Find where the given text appears and provide that cell's center as [X, Y] coordinate. 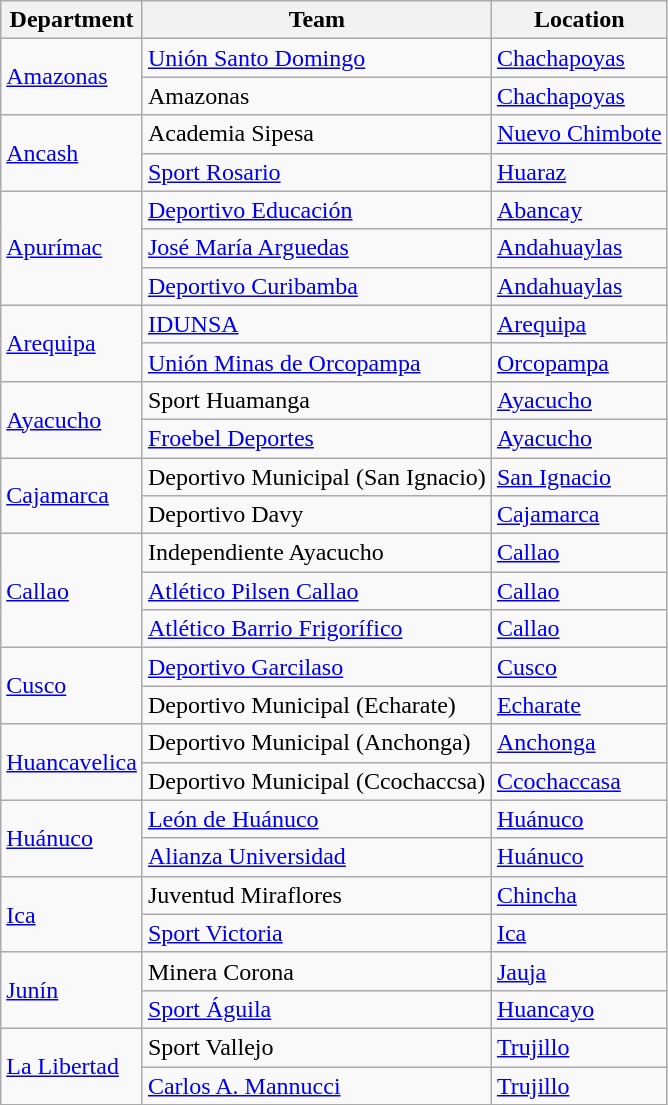
Sport Rosario [316, 172]
Deportivo Municipal (San Ignacio) [316, 477]
Deportivo Curibamba [316, 286]
Nuevo Chimbote [579, 134]
Chincha [579, 895]
Sport Águila [316, 1009]
Echarate [579, 705]
Unión Minas de Orcopampa [316, 362]
Atlético Pilsen Callao [316, 591]
Junín [72, 990]
Department [72, 20]
Minera Corona [316, 971]
Deportivo Municipal (Anchonga) [316, 743]
Sport Vallejo [316, 1047]
Deportivo Municipal (Echarate) [316, 705]
Huancayo [579, 1009]
Sport Victoria [316, 933]
Froebel Deportes [316, 438]
La Libertad [72, 1066]
Independiente Ayacucho [316, 553]
Ancash [72, 153]
IDUNSA [316, 324]
Deportivo Davy [316, 515]
Sport Huamanga [316, 400]
Alianza Universidad [316, 857]
Juventud Miraflores [316, 895]
Huaraz [579, 172]
Atlético Barrio Frigorífico [316, 629]
Deportivo Garcilaso [316, 667]
Location [579, 20]
José María Arguedas [316, 248]
Abancay [579, 210]
Ccochaccasa [579, 781]
León de Huánuco [316, 819]
Anchonga [579, 743]
Apurímac [72, 248]
San Ignacio [579, 477]
Team [316, 20]
Huancavelica [72, 762]
Jauja [579, 971]
Unión Santo Domingo [316, 58]
Academia Sipesa [316, 134]
Deportivo Educación [316, 210]
Deportivo Municipal (Ccochaccsa) [316, 781]
Orcopampa [579, 362]
Carlos A. Mannucci [316, 1085]
